Search for the cell housing the specified text and yield its (x, y) center coordinate. 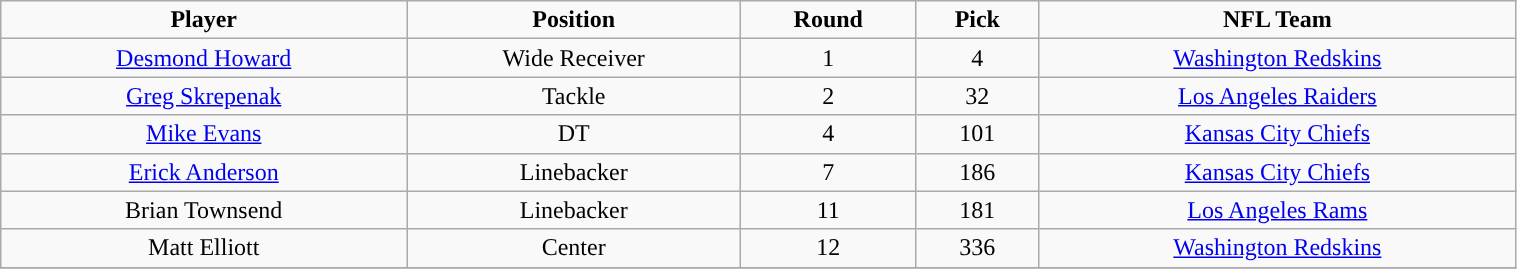
11 (828, 210)
12 (828, 248)
Pick (978, 20)
336 (978, 248)
Los Angeles Raiders (1278, 96)
Greg Skrepenak (204, 96)
Desmond Howard (204, 58)
1 (828, 58)
2 (828, 96)
Round (828, 20)
181 (978, 210)
DT (574, 134)
101 (978, 134)
Center (574, 248)
Wide Receiver (574, 58)
Erick Anderson (204, 172)
32 (978, 96)
NFL Team (1278, 20)
186 (978, 172)
Player (204, 20)
Los Angeles Rams (1278, 210)
Matt Elliott (204, 248)
Brian Townsend (204, 210)
Tackle (574, 96)
Position (574, 20)
7 (828, 172)
Mike Evans (204, 134)
